Find where the given text appears and provide that cell's center as (x, y) coordinate. 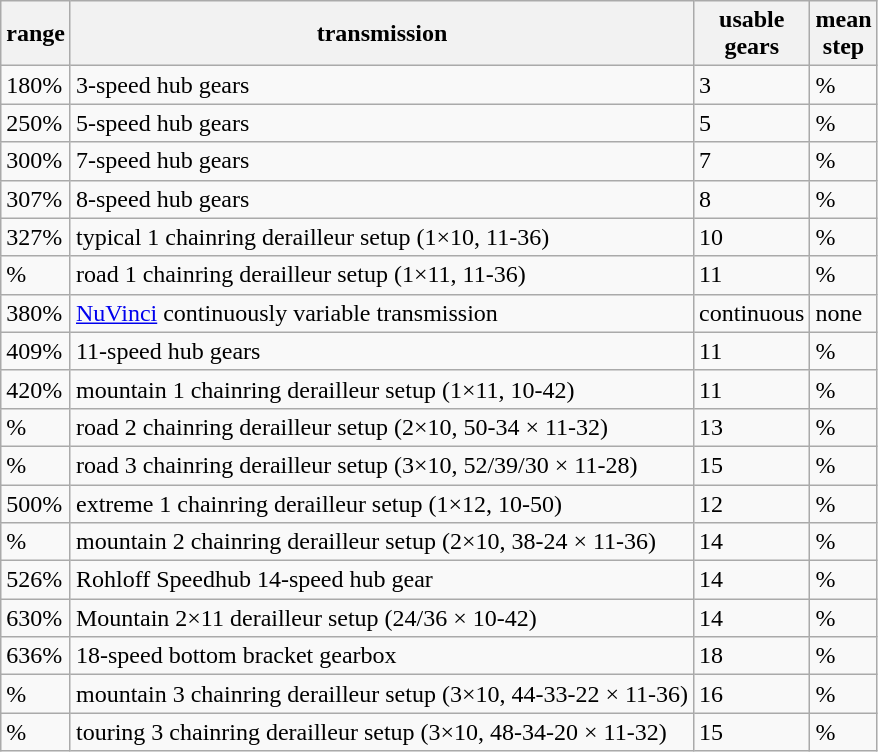
420% (36, 389)
526% (36, 580)
touring 3 chainring derailleur setup (3×10, 48-34-20 × 11-32) (382, 732)
range (36, 34)
5 (752, 123)
307% (36, 199)
7 (752, 161)
180% (36, 85)
road 1 chainring derailleur setup (1×11, 11-36) (382, 275)
8 (752, 199)
Mountain 2×11 derailleur setup (24/36 × 10-42) (382, 618)
16 (752, 694)
18-speed bottom bracket gearbox (382, 656)
7-speed hub gears (382, 161)
12 (752, 503)
transmission (382, 34)
3-speed hub gears (382, 85)
mountain 1 chainring derailleur setup (1×11, 10-42) (382, 389)
380% (36, 313)
3 (752, 85)
409% (36, 351)
road 3 chainring derailleur setup (3×10, 52/39/30 × 11-28) (382, 465)
NuVinci continuously variable transmission (382, 313)
630% (36, 618)
typical 1 chainring derailleur setup (1×10, 11-36) (382, 237)
327% (36, 237)
8-speed hub gears (382, 199)
none (844, 313)
10 (752, 237)
mountain 2 chainring derailleur setup (2×10, 38-24 × 11-36) (382, 542)
continuous (752, 313)
extreme 1 chainring derailleur setup (1×12, 10-50) (382, 503)
13 (752, 427)
Rohloff Speedhub 14-speed hub gear (382, 580)
500% (36, 503)
mountain 3 chainring derailleur setup (3×10, 44-33-22 × 11-36) (382, 694)
meanstep (844, 34)
road 2 chainring derailleur setup (2×10, 50-34 × 11-32) (382, 427)
18 (752, 656)
300% (36, 161)
usablegears (752, 34)
636% (36, 656)
5-speed hub gears (382, 123)
11-speed hub gears (382, 351)
250% (36, 123)
